Detect which cell encompasses the target text, then output its (X, Y) center coordinate. 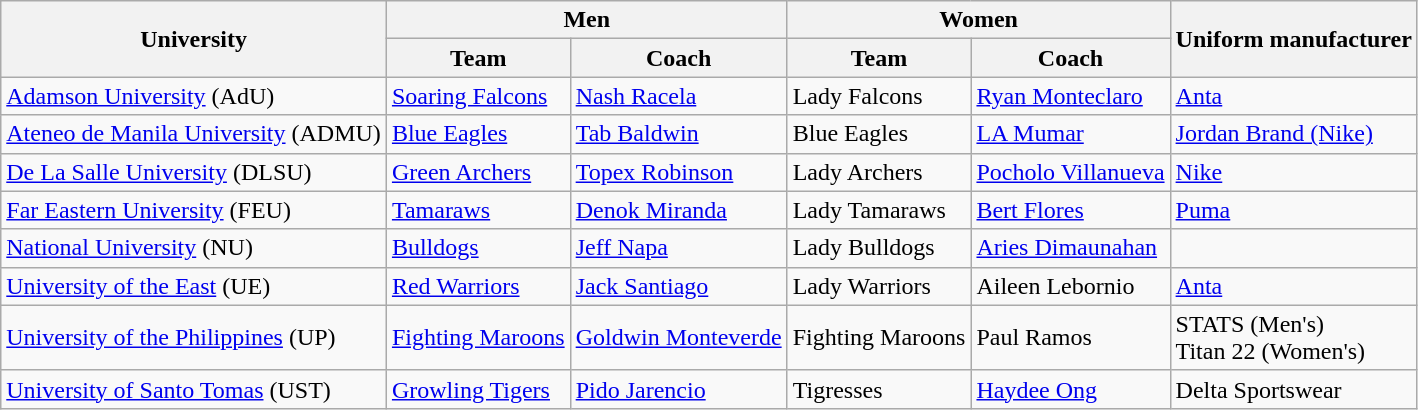
University of Santo Tomas (UST) (194, 389)
Lady Falcons (879, 96)
Bert Flores (1070, 210)
Lady Tamaraws (879, 210)
University (194, 39)
Aileen Lebornio (1070, 286)
National University (NU) (194, 248)
University of the Philippines (UP) (194, 338)
University of the East (UE) (194, 286)
Tamaraws (478, 210)
Delta Sportswear (1294, 389)
De La Salle University (DLSU) (194, 172)
Green Archers (478, 172)
LA Mumar (1070, 134)
Jack Santiago (678, 286)
Adamson University (AdU) (194, 96)
Puma (1294, 210)
Pocholo Villanueva (1070, 172)
Uniform manufacturer (1294, 39)
Tab Baldwin (678, 134)
Tigresses (879, 389)
Aries Dimaunahan (1070, 248)
Denok Miranda (678, 210)
Bulldogs (478, 248)
Red Warriors (478, 286)
Jeff Napa (678, 248)
Ryan Monteclaro (1070, 96)
Paul Ramos (1070, 338)
Nike (1294, 172)
Far Eastern University (FEU) (194, 210)
Topex Robinson (678, 172)
Women (978, 20)
Jordan Brand (Nike) (1294, 134)
Soaring Falcons (478, 96)
Haydee Ong (1070, 389)
Ateneo de Manila University (ADMU) (194, 134)
Men (586, 20)
Lady Bulldogs (879, 248)
Goldwin Monteverde (678, 338)
Growling Tigers (478, 389)
Lady Archers (879, 172)
Lady Warriors (879, 286)
Nash Racela (678, 96)
STATS (Men's)Titan 22 (Women's) (1294, 338)
Pido Jarencio (678, 389)
